For the text-containing cell, return its midpoint in (x, y) coordinate format. 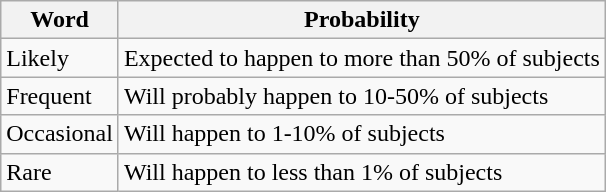
Will happen to less than 1% of subjects (362, 172)
Probability (362, 20)
Occasional (60, 134)
Likely (60, 58)
Rare (60, 172)
Will probably happen to 10-50% of subjects (362, 96)
Will happen to 1-10% of subjects (362, 134)
Frequent (60, 96)
Expected to happen to more than 50% of subjects (362, 58)
Word (60, 20)
